Identify which cell holds the provided text, then report its [X, Y] central coordinate. 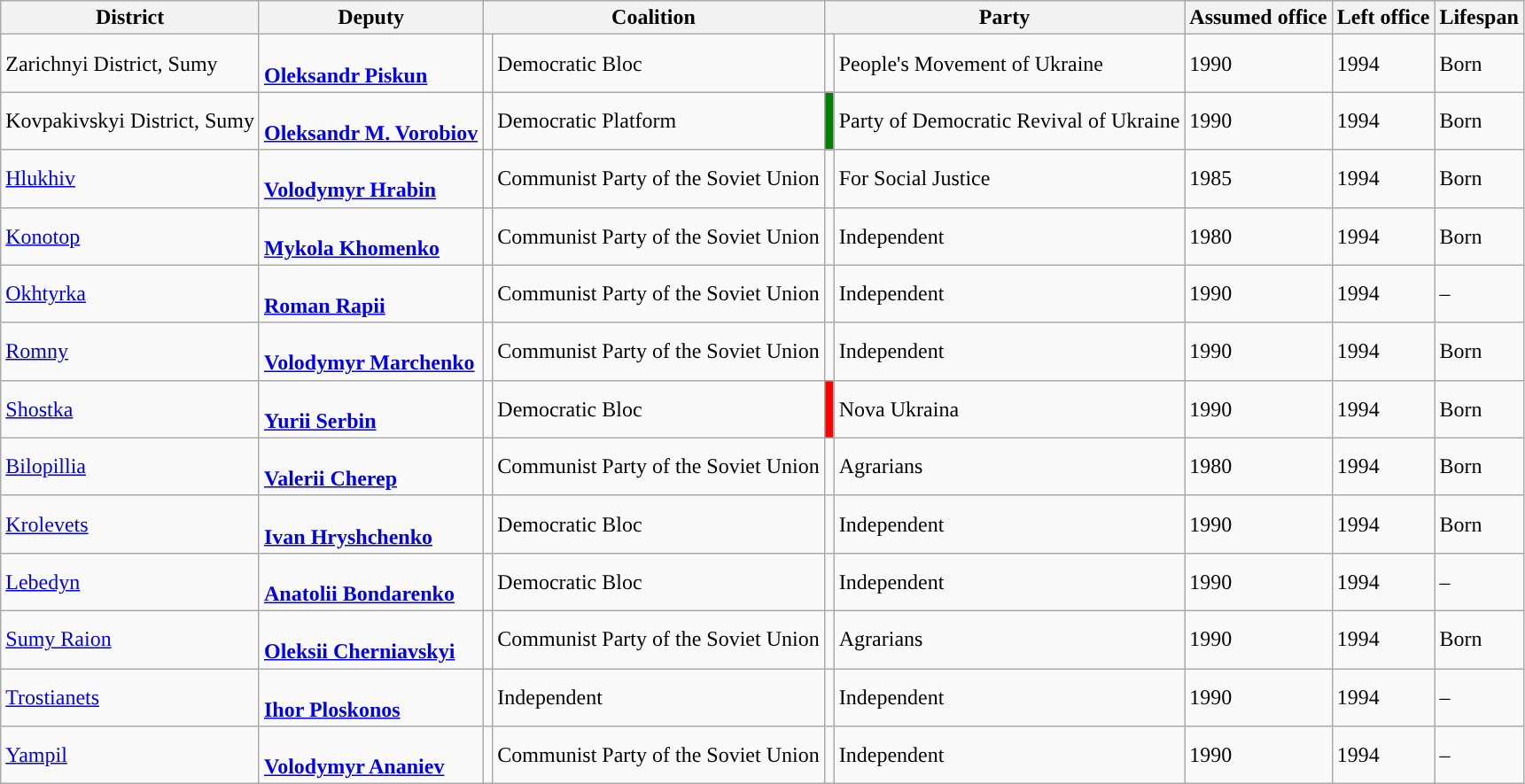
Mykola Khomenko [370, 236]
Valerii Cherep [370, 466]
Ivan Hryshchenko [370, 524]
Left office [1383, 18]
Volodymyr Hrabin [370, 179]
Democratic Platform [658, 120]
Oleksandr M. Vorobiov [370, 120]
Deputy [370, 18]
Oleksii Cherniavskyi [370, 640]
Shostka [130, 409]
Party of Democratic Revival of Ukraine [1009, 120]
Oleksandr Piskun [370, 64]
Okhtyrka [130, 294]
Lebedyn [130, 581]
Konotop [130, 236]
Volodymyr Marchenko [370, 351]
Krolevets [130, 524]
Yurii Serbin [370, 409]
Volodymyr Ananiev [370, 755]
Party [1005, 18]
Bilopillia [130, 466]
Assumed office [1258, 18]
Trostianets [130, 696]
Ihor Ploskonos [370, 696]
People's Movement of Ukraine [1009, 64]
Sumy Raion [130, 640]
Romny [130, 351]
For Social Justice [1009, 179]
Nova Ukraina [1009, 409]
Lifespan [1479, 18]
Coalition [654, 18]
1985 [1258, 179]
District [130, 18]
Kovpakivskyi District, Sumy [130, 120]
Anatolii Bondarenko [370, 581]
Zarichnyi District, Sumy [130, 64]
Roman Rapii [370, 294]
Yampil [130, 755]
Hlukhiv [130, 179]
